Detect which cell encompasses the target text, then output its (X, Y) center coordinate. 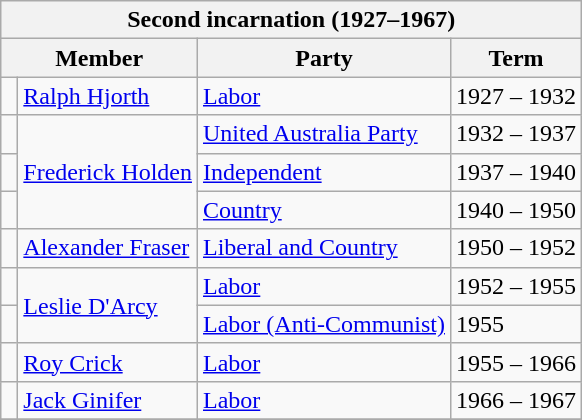
1955 – 1966 (516, 362)
1940 – 1950 (516, 210)
Roy Crick (108, 362)
1955 (516, 324)
1952 – 1955 (516, 286)
Ralph Hjorth (108, 96)
1937 – 1940 (516, 172)
Jack Ginifer (108, 400)
Member (100, 58)
Labor (Anti-Communist) (324, 324)
Term (516, 58)
Country (324, 210)
Frederick Holden (108, 172)
Alexander Fraser (108, 248)
Leslie D'Arcy (108, 305)
United Australia Party (324, 134)
Second incarnation (1927–1967) (292, 20)
Party (324, 58)
Liberal and Country (324, 248)
1927 – 1932 (516, 96)
Independent (324, 172)
1966 – 1967 (516, 400)
1932 – 1937 (516, 134)
1950 – 1952 (516, 248)
